Scan for the cell matching the given text and deliver its [X, Y] coordinate at center. 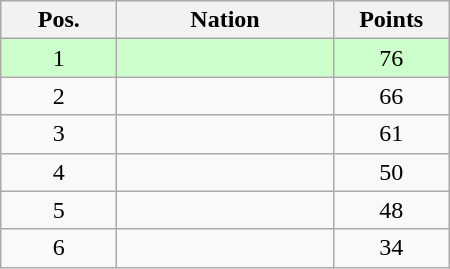
50 [391, 172]
6 [59, 248]
48 [391, 210]
2 [59, 96]
66 [391, 96]
1 [59, 58]
3 [59, 134]
Points [391, 20]
61 [391, 134]
Pos. [59, 20]
76 [391, 58]
4 [59, 172]
Nation [225, 20]
34 [391, 248]
5 [59, 210]
